Provide the [x, y] coordinate of the cell's center where the given text is located.  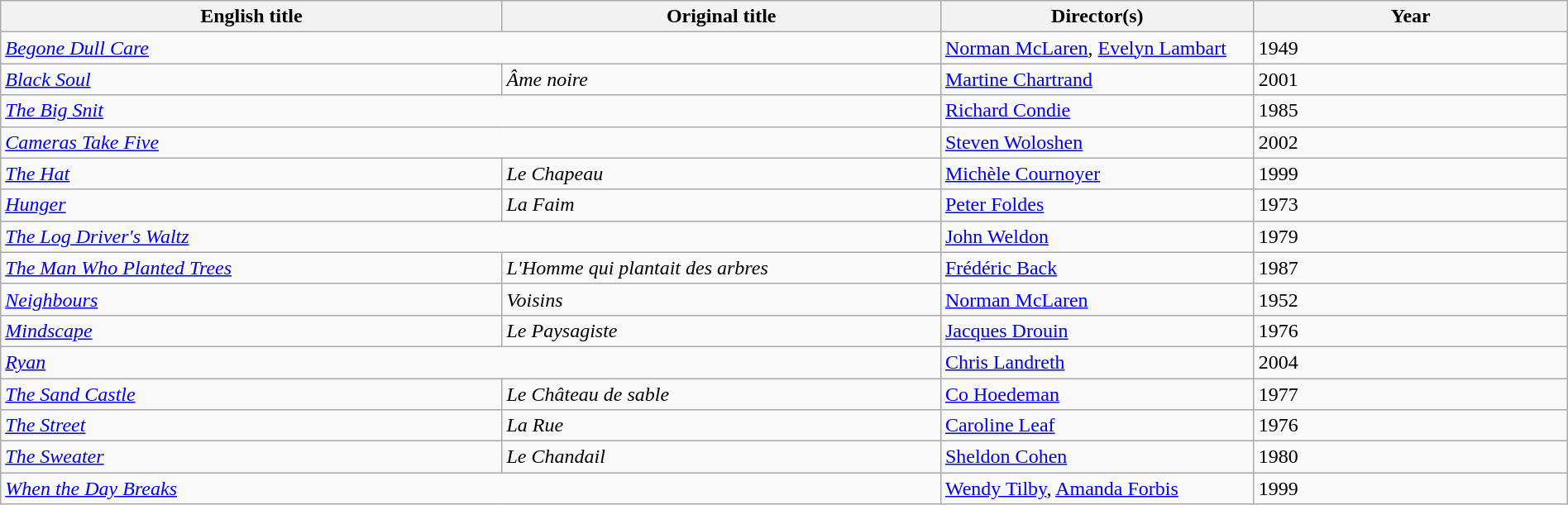
1949 [1411, 48]
Director(s) [1097, 17]
Le Château de sable [721, 394]
1987 [1411, 268]
Richard Condie [1097, 111]
1980 [1411, 457]
The Log Driver's Waltz [471, 236]
Caroline Leaf [1097, 426]
Original title [721, 17]
When the Day Breaks [471, 488]
John Weldon [1097, 236]
Le Chapeau [721, 174]
The Sweater [251, 457]
Ryan [471, 362]
Chris Landreth [1097, 362]
Âme noire [721, 79]
Martine Chartrand [1097, 79]
Peter Foldes [1097, 205]
The Big Snit [471, 111]
Frédéric Back [1097, 268]
Year [1411, 17]
Norman McLaren [1097, 299]
English title [251, 17]
Jacques Drouin [1097, 331]
Hunger [251, 205]
The Man Who Planted Trees [251, 268]
The Sand Castle [251, 394]
Cameras Take Five [471, 142]
Neighbours [251, 299]
1985 [1411, 111]
Co Hoedeman [1097, 394]
1973 [1411, 205]
La Rue [721, 426]
Steven Woloshen [1097, 142]
Begone Dull Care [471, 48]
2001 [1411, 79]
Michèle Cournoyer [1097, 174]
1952 [1411, 299]
Wendy Tilby, Amanda Forbis [1097, 488]
Mindscape [251, 331]
The Hat [251, 174]
La Faim [721, 205]
1977 [1411, 394]
Black Soul [251, 79]
Sheldon Cohen [1097, 457]
L'Homme qui plantait des arbres [721, 268]
Voisins [721, 299]
Le Chandail [721, 457]
2004 [1411, 362]
Le Paysagiste [721, 331]
2002 [1411, 142]
Norman McLaren, Evelyn Lambart [1097, 48]
The Street [251, 426]
1979 [1411, 236]
